For the text-containing cell, return its midpoint in (X, Y) coordinate format. 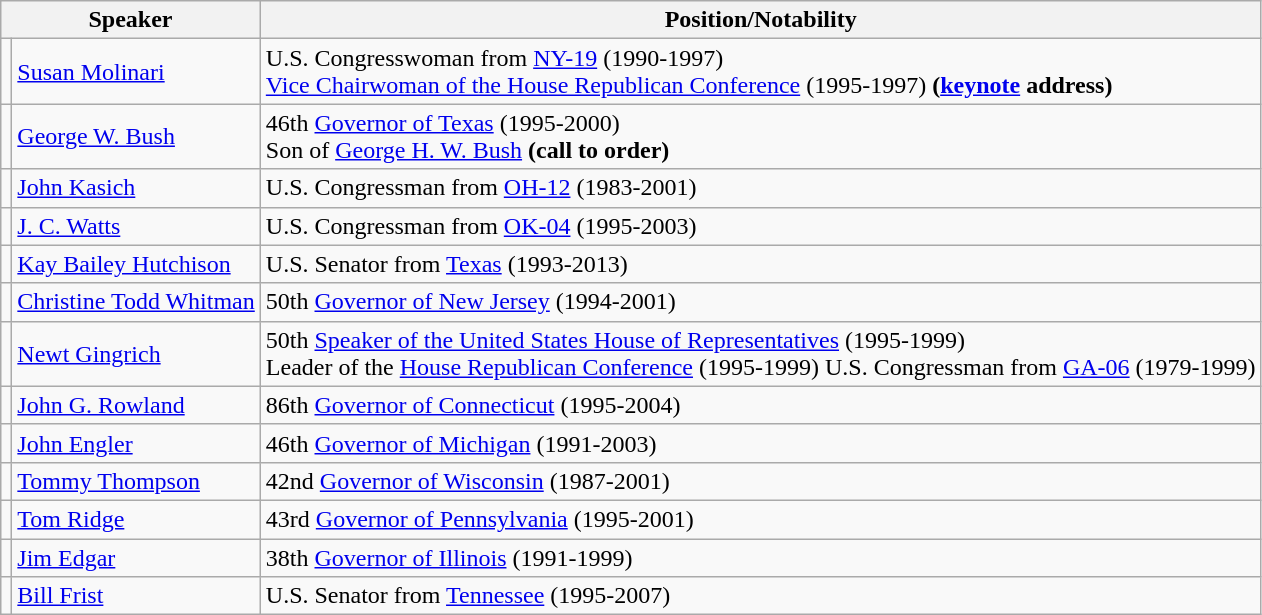
U.S. Congressman from OH-12 (1983-2001) (760, 188)
U.S. Congressman from OK-04 (1995-2003) (760, 226)
Jim Edgar (136, 557)
50th Governor of New Jersey (1994-2001) (760, 302)
John Kasich (136, 188)
43rd Governor of Pennsylvania (1995-2001) (760, 519)
Kay Bailey Hutchison (136, 264)
John G. Rowland (136, 405)
U.S. Senator from Texas (1993-2013) (760, 264)
46th Governor of Michigan (1991-2003) (760, 443)
Position/Notability (760, 20)
U.S. Congresswoman from NY-19 (1990-1997)Vice Chairwoman of the House Republican Conference (1995-1997) (keynote address) (760, 72)
George W. Bush (136, 136)
Newt Gingrich (136, 354)
38th Governor of Illinois (1991-1999) (760, 557)
Speaker (131, 20)
42nd Governor of Wisconsin (1987-2001) (760, 481)
Bill Frist (136, 596)
Tom Ridge (136, 519)
86th Governor of Connecticut (1995-2004) (760, 405)
Christine Todd Whitman (136, 302)
U.S. Senator from Tennessee (1995-2007) (760, 596)
Susan Molinari (136, 72)
Tommy Thompson (136, 481)
46th Governor of Texas (1995-2000)Son of George H. W. Bush (call to order) (760, 136)
John Engler (136, 443)
J. C. Watts (136, 226)
